Return the [X, Y] coordinate for the center point of the cell that contains the specified text.  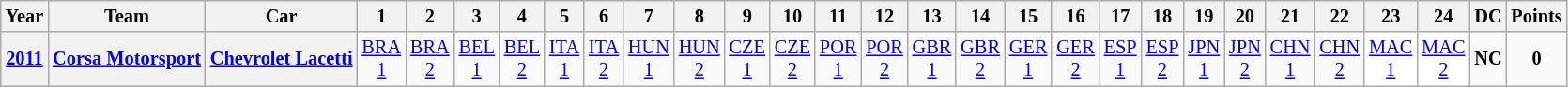
7 [649, 16]
12 [884, 16]
GBR2 [980, 59]
3 [477, 16]
HUN2 [699, 59]
DC [1487, 16]
1 [381, 16]
19 [1204, 16]
NC [1487, 59]
15 [1028, 16]
21 [1290, 16]
0 [1537, 59]
24 [1443, 16]
Year [24, 16]
2 [430, 16]
14 [980, 16]
ITA1 [564, 59]
4 [522, 16]
BRA1 [381, 59]
18 [1162, 16]
BRA2 [430, 59]
CZE2 [792, 59]
POR1 [838, 59]
Corsa Motorsport [127, 59]
13 [932, 16]
CHN1 [1290, 59]
11 [838, 16]
CHN2 [1339, 59]
HUN1 [649, 59]
GER1 [1028, 59]
ITA2 [604, 59]
MAC2 [1443, 59]
17 [1121, 16]
5 [564, 16]
Team [127, 16]
ESP1 [1121, 59]
16 [1075, 16]
ESP2 [1162, 59]
Points [1537, 16]
8 [699, 16]
Car [282, 16]
9 [747, 16]
10 [792, 16]
20 [1245, 16]
23 [1391, 16]
POR2 [884, 59]
GER2 [1075, 59]
Chevrolet Lacetti [282, 59]
BEL1 [477, 59]
JPN2 [1245, 59]
MAC1 [1391, 59]
BEL2 [522, 59]
JPN1 [1204, 59]
2011 [24, 59]
22 [1339, 16]
6 [604, 16]
GBR1 [932, 59]
CZE1 [747, 59]
